Return the (X, Y) coordinate for the center point of the cell that contains the specified text.  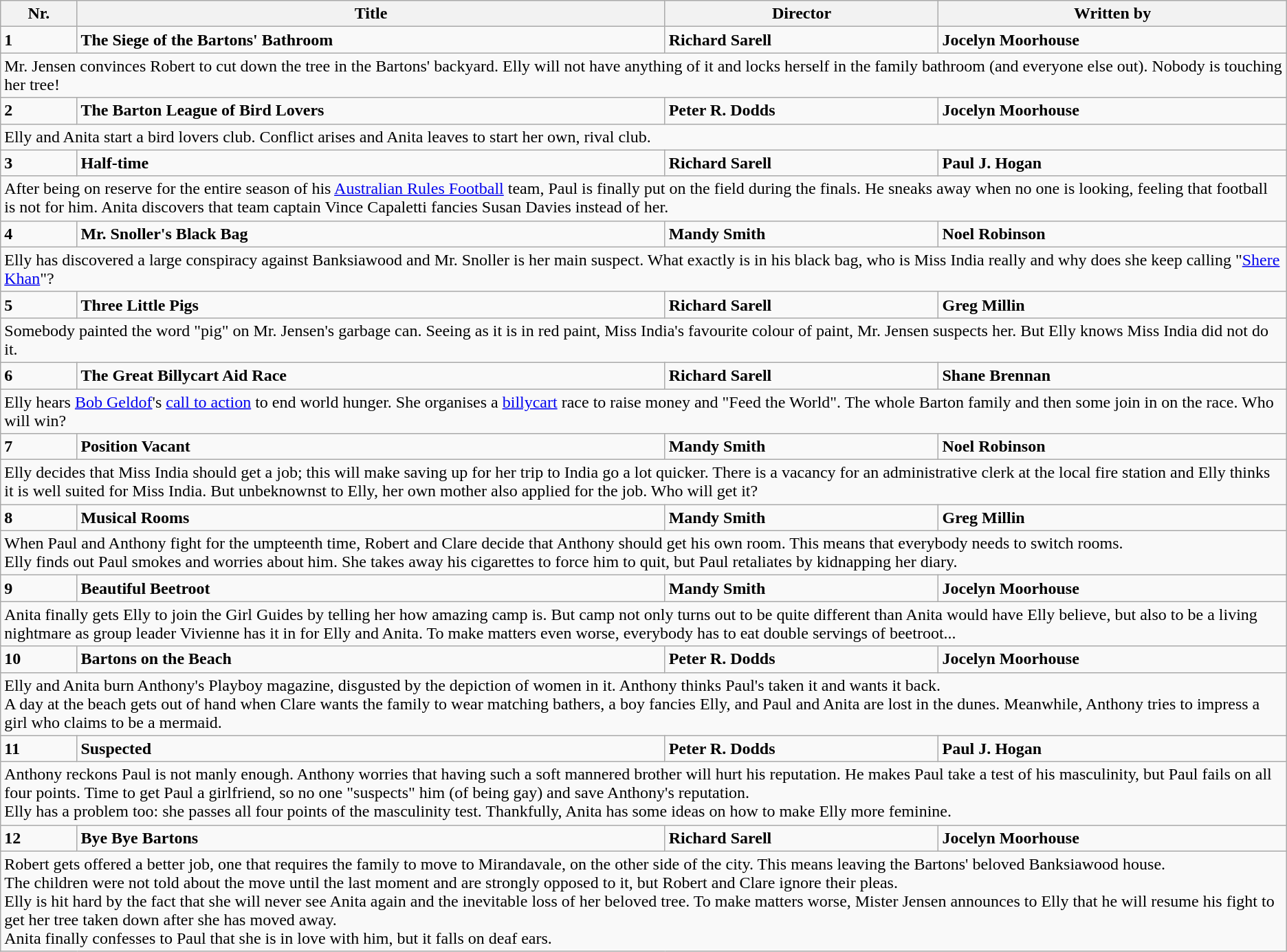
Elly and Anita start a bird lovers club. Conflict arises and Anita leaves to start her own, rival club. (643, 137)
3 (38, 163)
2 (38, 111)
Nr. (38, 14)
Title (371, 14)
Suspected (371, 749)
9 (38, 588)
12 (38, 838)
Musical Rooms (371, 518)
7 (38, 447)
5 (38, 305)
The Great Billycart Aid Race (371, 375)
8 (38, 518)
Bartons on the Beach (371, 659)
Three Little Pigs (371, 305)
Written by (1112, 14)
6 (38, 375)
Half-time (371, 163)
1 (38, 40)
Director (802, 14)
Shane Brennan (1112, 375)
11 (38, 749)
Beautiful Beetroot (371, 588)
10 (38, 659)
4 (38, 234)
Mr. Snoller's Black Bag (371, 234)
The Siege of the Bartons' Bathroom (371, 40)
The Barton League of Bird Lovers (371, 111)
Position Vacant (371, 447)
Bye Bye Bartons (371, 838)
